Search for the cell housing the specified text and yield its [x, y] center coordinate. 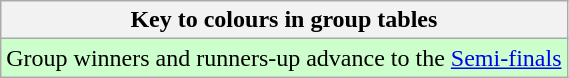
Group winners and runners-up advance to the Semi-finals [284, 58]
Key to colours in group tables [284, 20]
